Extract the [x, y] coordinate from the center of the cell holding the provided text.  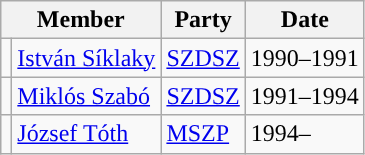
1990–1991 [304, 58]
1994– [304, 134]
József Tóth [86, 134]
Miklós Szabó [86, 96]
1991–1994 [304, 96]
MSZP [203, 134]
Date [304, 20]
Party [203, 20]
István Síklaky [86, 58]
Member [81, 20]
